Search for the cell housing the specified text and yield its [x, y] center coordinate. 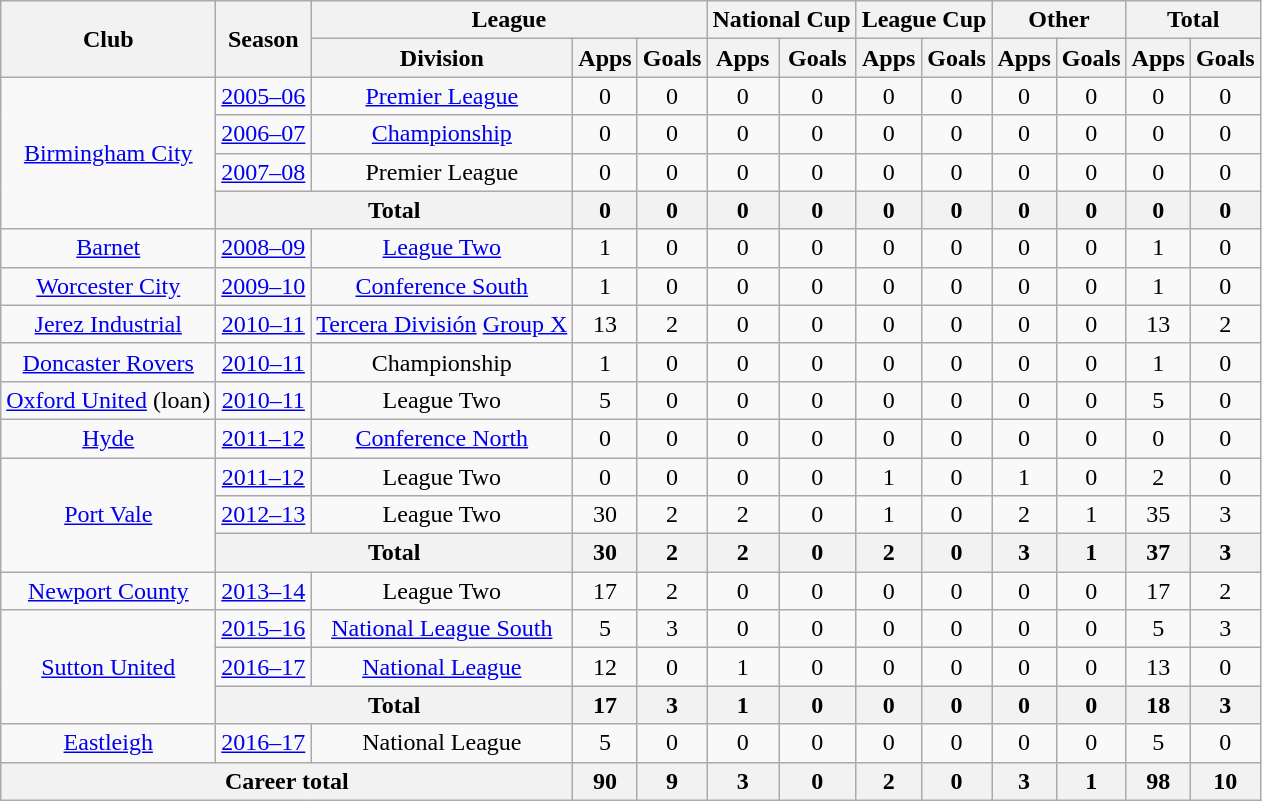
2008–09 [264, 248]
Other [1059, 20]
Newport County [108, 591]
National Cup [782, 20]
Eastleigh [108, 743]
2005–06 [264, 96]
National League South [442, 629]
Oxford United (loan) [108, 400]
Conference North [442, 438]
Career total [287, 781]
2007–08 [264, 172]
2013–14 [264, 591]
18 [1158, 705]
12 [605, 667]
37 [1158, 553]
Worcester City [108, 286]
Club [108, 39]
9 [672, 781]
2012–13 [264, 515]
Port Vale [108, 515]
Jerez Industrial [108, 324]
Conference South [442, 286]
Hyde [108, 438]
Doncaster Rovers [108, 362]
10 [1225, 781]
League Cup [924, 20]
Sutton United [108, 667]
League [509, 20]
Tercera División Group X [442, 324]
Season [264, 39]
2009–10 [264, 286]
2015–16 [264, 629]
Division [442, 58]
98 [1158, 781]
Birmingham City [108, 153]
90 [605, 781]
35 [1158, 515]
Barnet [108, 248]
2006–07 [264, 134]
